Return the [x, y] coordinate for the center point of the cell that contains the specified text.  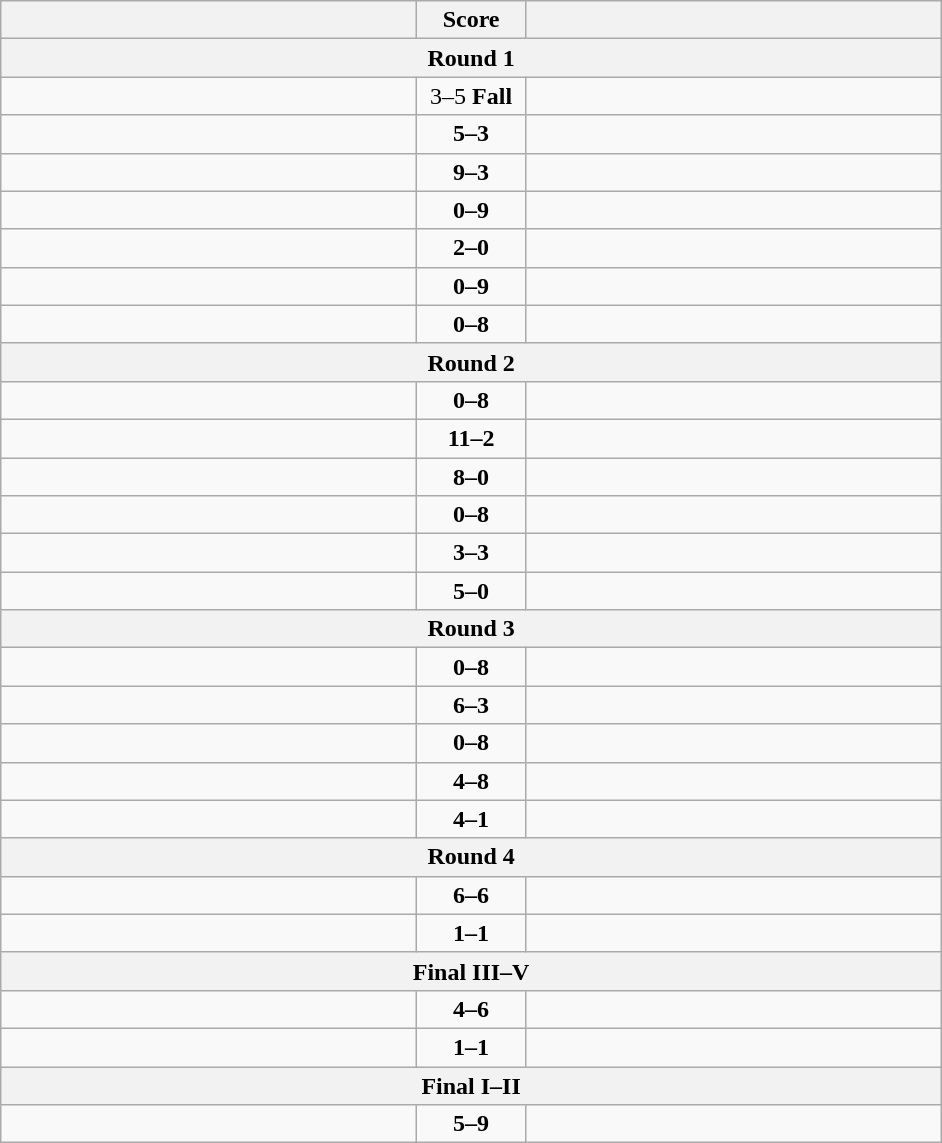
2–0 [472, 248]
6–3 [472, 705]
11–2 [472, 438]
5–3 [472, 134]
3–5 Fall [472, 96]
5–9 [472, 1124]
3–3 [472, 553]
Final I–II [472, 1085]
Score [472, 20]
Round 1 [472, 58]
8–0 [472, 477]
5–0 [472, 591]
Final III–V [472, 971]
Round 4 [472, 857]
Round 2 [472, 362]
9–3 [472, 172]
6–6 [472, 895]
4–6 [472, 1009]
4–1 [472, 819]
4–8 [472, 781]
Round 3 [472, 629]
